Pinpoint the cell where the given text exists, returning its (x, y) midpoint coordinate. 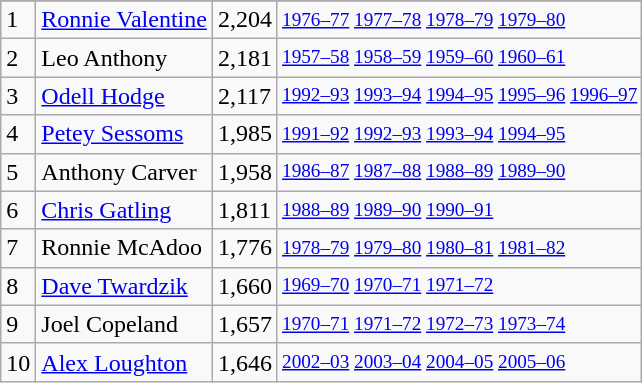
Anthony Carver (124, 172)
2002–03 2003–04 2004–05 2005–06 (459, 362)
8 (18, 286)
Petey Sessoms (124, 134)
Alex Loughton (124, 362)
1976–77 1977–78 1978–79 1979–80 (459, 20)
6 (18, 210)
5 (18, 172)
3 (18, 96)
1,657 (244, 324)
1992–93 1993–94 1994–95 1995–96 1996–97 (459, 96)
1,776 (244, 248)
1988–89 1989–90 1990–91 (459, 210)
2,181 (244, 58)
Chris Gatling (124, 210)
1,660 (244, 286)
4 (18, 134)
2,204 (244, 20)
Odell Hodge (124, 96)
1969–70 1970–71 1971–72 (459, 286)
1957–58 1958–59 1959–60 1960–61 (459, 58)
7 (18, 248)
1978–79 1979–80 1980–81 1981–82 (459, 248)
1986–87 1987–88 1988–89 1989–90 (459, 172)
10 (18, 362)
Leo Anthony (124, 58)
2 (18, 58)
Joel Copeland (124, 324)
2,117 (244, 96)
1,985 (244, 134)
Dave Twardzik (124, 286)
1 (18, 20)
9 (18, 324)
1,958 (244, 172)
Ronnie McAdoo (124, 248)
1991–92 1992–93 1993–94 1994–95 (459, 134)
1970–71 1971–72 1972–73 1973–74 (459, 324)
Ronnie Valentine (124, 20)
1,646 (244, 362)
1,811 (244, 210)
